Provide the [x, y] coordinate of the cell's center where the given text is located.  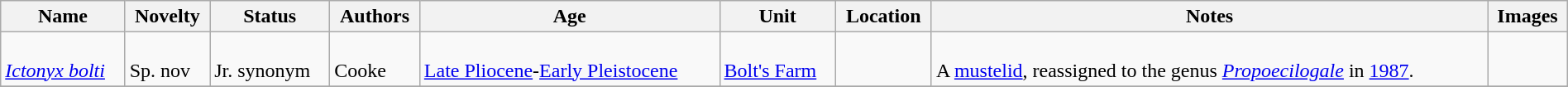
Unit [777, 17]
Location [883, 17]
Authors [375, 17]
Bolt's Farm [777, 60]
Sp. nov [167, 60]
Cooke [375, 60]
Age [569, 17]
Novelty [167, 17]
Notes [1209, 17]
Status [270, 17]
Jr. synonym [270, 60]
Late Pliocene-Early Pleistocene [569, 60]
Ictonyx bolti [63, 60]
Name [63, 17]
Images [1527, 17]
A mustelid, reassigned to the genus Propoecilogale in 1987. [1209, 60]
